Find where the given text appears and provide that cell's center as (X, Y) coordinate. 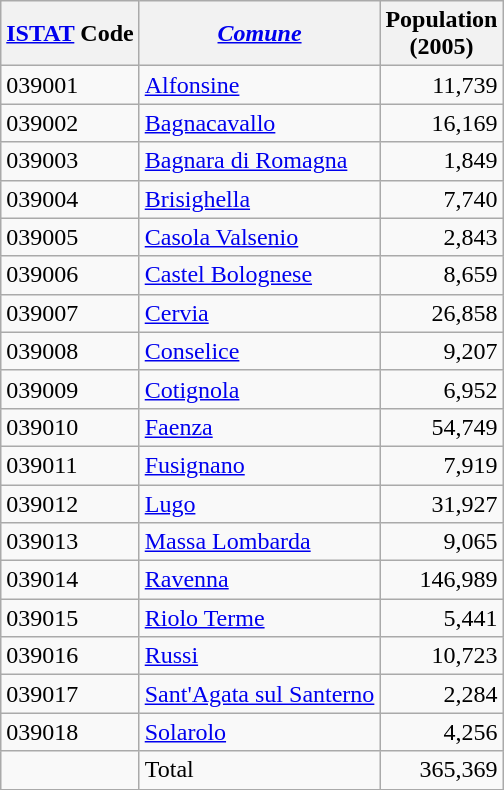
039017 (70, 694)
Comune (260, 34)
039005 (70, 237)
26,858 (442, 313)
9,207 (442, 351)
039016 (70, 656)
ISTAT Code (70, 34)
Conselice (260, 351)
039015 (70, 618)
2,284 (442, 694)
Cervia (260, 313)
Russi (260, 656)
Faenza (260, 427)
Solarolo (260, 732)
Massa Lombarda (260, 542)
9,065 (442, 542)
Riolo Terme (260, 618)
Brisighella (260, 199)
Casola Valsenio (260, 237)
Bagnacavallo (260, 123)
Total (260, 770)
31,927 (442, 503)
039003 (70, 161)
039010 (70, 427)
039011 (70, 465)
039004 (70, 199)
1,849 (442, 161)
039001 (70, 85)
146,989 (442, 580)
Cotignola (260, 389)
039012 (70, 503)
039013 (70, 542)
Sant'Agata sul Santerno (260, 694)
039007 (70, 313)
Population (2005) (442, 34)
2,843 (442, 237)
10,723 (442, 656)
039006 (70, 275)
5,441 (442, 618)
039014 (70, 580)
54,749 (442, 427)
039018 (70, 732)
039008 (70, 351)
039009 (70, 389)
Alfonsine (260, 85)
7,919 (442, 465)
7,740 (442, 199)
Lugo (260, 503)
365,369 (442, 770)
6,952 (442, 389)
4,256 (442, 732)
Bagnara di Romagna (260, 161)
8,659 (442, 275)
Ravenna (260, 580)
11,739 (442, 85)
16,169 (442, 123)
Castel Bolognese (260, 275)
039002 (70, 123)
Fusignano (260, 465)
